Scan for the cell matching the given text and deliver its [X, Y] coordinate at center. 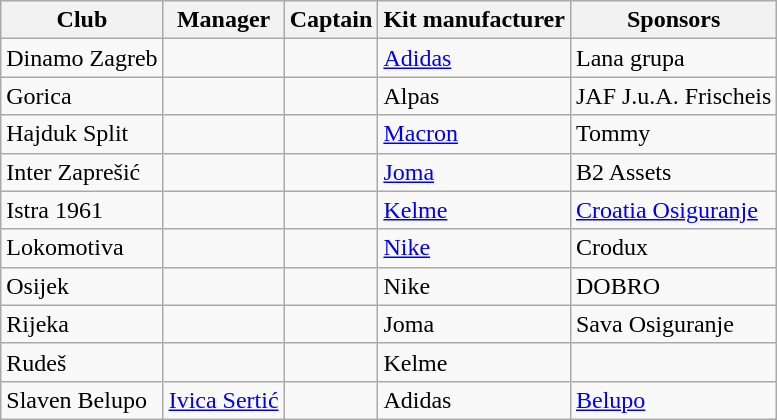
Hajduk Split [82, 134]
Kit manufacturer [474, 20]
Crodux [673, 248]
DOBRO [673, 286]
Sava Osiguranje [673, 324]
Rijeka [82, 324]
Manager [224, 20]
Osijek [82, 286]
Sponsors [673, 20]
JAF J.u.A. Frischeis [673, 96]
Captain [331, 20]
Club [82, 20]
Dinamo Zagreb [82, 58]
Rudeš [82, 362]
B2 Assets [673, 172]
Istra 1961 [82, 210]
Belupo [673, 400]
Lana grupa [673, 58]
Inter Zaprešić [82, 172]
Gorica [82, 96]
Lokomotiva [82, 248]
Ivica Sertić [224, 400]
Tommy [673, 134]
Croatia Osiguranje [673, 210]
Alpas [474, 96]
Slaven Belupo [82, 400]
Macron [474, 134]
